Identify which cell holds the provided text, then report its (X, Y) central coordinate. 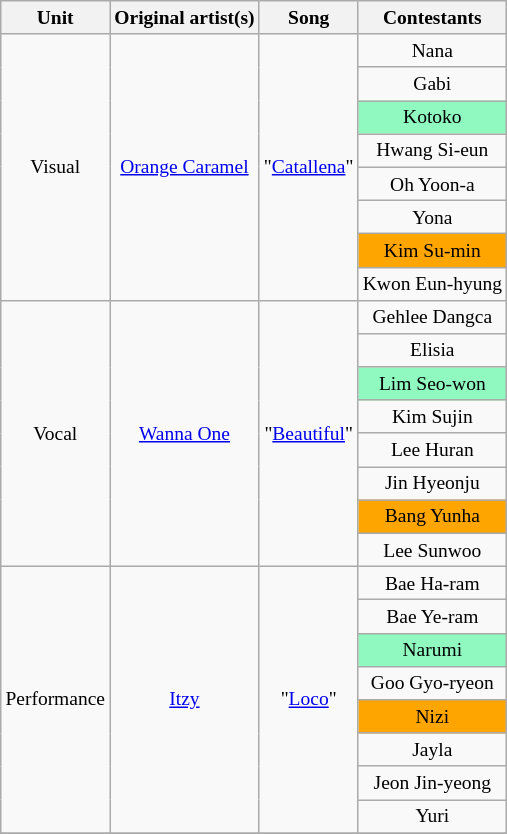
Jin Hyeonju (432, 484)
Performance (56, 700)
Hwang Si-eun (432, 150)
Wanna One (185, 433)
Kwon Eun-hyung (432, 284)
Song (308, 18)
Itzy (185, 700)
"Catallena" (308, 167)
Contestants (432, 18)
Gehlee Dangca (432, 316)
Unit (56, 18)
Kotoko (432, 118)
Vocal (56, 433)
Nana (432, 50)
Gabi (432, 84)
Orange Caramel (185, 167)
Bae Ha-ram (432, 584)
Visual (56, 167)
Lee Huran (432, 450)
Yuri (432, 816)
Original artist(s) (185, 18)
Jayla (432, 750)
Yona (432, 216)
Oh Yoon-a (432, 184)
"Loco" (308, 700)
Bang Yunha (432, 516)
Goo Gyo-ryeon (432, 682)
Nizi (432, 716)
Bae Ye-ram (432, 616)
Narumi (432, 650)
Kim Su-min (432, 250)
Jeon Jin-yeong (432, 782)
Lim Seo-won (432, 384)
Lee Sunwoo (432, 550)
"Beautiful" (308, 433)
Elisia (432, 350)
Kim Sujin (432, 416)
